Identify which cell holds the provided text, then report its [X, Y] central coordinate. 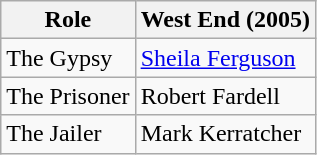
Role [68, 20]
Mark Kerratcher [225, 134]
The Gypsy [68, 58]
Robert Fardell [225, 96]
The Jailer [68, 134]
Sheila Ferguson [225, 58]
The Prisoner [68, 96]
West End (2005) [225, 20]
